Detect which cell encompasses the target text, then output its [x, y] center coordinate. 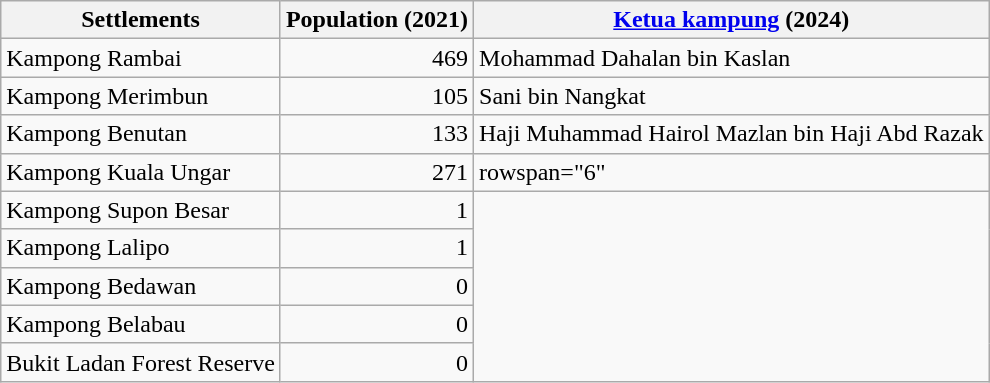
Bukit Ladan Forest Reserve [141, 362]
Kampong Supon Besar [141, 210]
Ketua kampung (2024) [732, 20]
469 [376, 58]
Kampong Bedawan [141, 286]
Kampong Benutan [141, 134]
Haji Muhammad Hairol Mazlan bin Haji Abd Razak [732, 134]
Population (2021) [376, 20]
Sani bin Nangkat [732, 96]
Mohammad Dahalan bin Kaslan [732, 58]
271 [376, 172]
Kampong Rambai [141, 58]
133 [376, 134]
105 [376, 96]
rowspan="6" [732, 172]
Kampong Kuala Ungar [141, 172]
Settlements [141, 20]
Kampong Merimbun [141, 96]
Kampong Lalipo [141, 248]
Kampong Belabau [141, 324]
